Determine the [X, Y] coordinate at the center of the cell enclosing the given text.  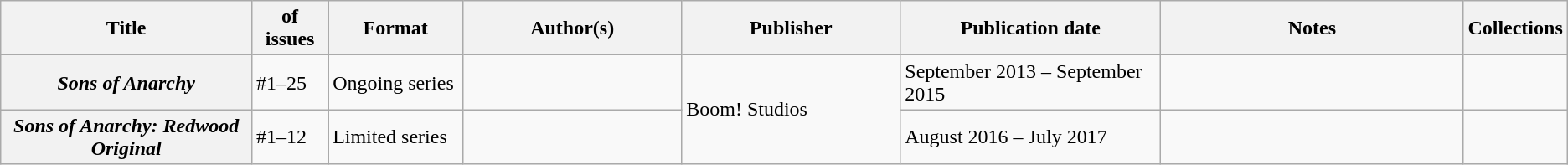
Sons of Anarchy [126, 82]
Collections [1515, 28]
Author(s) [573, 28]
Ongoing series [395, 82]
Publication date [1030, 28]
Limited series [395, 137]
#1–12 [290, 137]
Title [126, 28]
September 2013 – September 2015 [1030, 82]
August 2016 – July 2017 [1030, 137]
Publisher [791, 28]
Sons of Anarchy: Redwood Original [126, 137]
Format [395, 28]
#1–25 [290, 82]
Boom! Studios [791, 110]
of issues [290, 28]
Notes [1312, 28]
